Provide the [X, Y] coordinate of the cell's center where the given text is located.  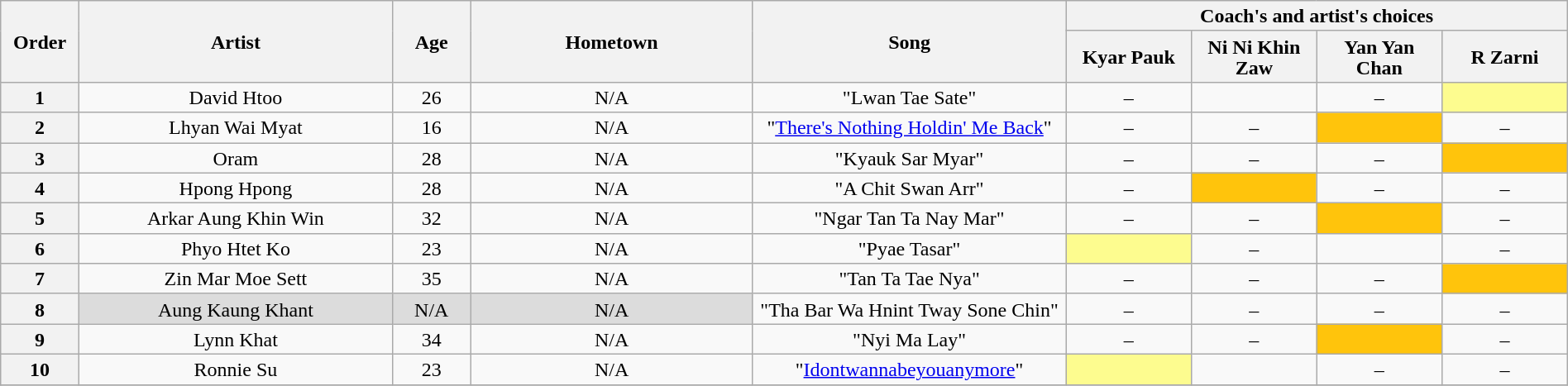
Arkar Aung Khin Win [235, 218]
8 [40, 309]
Kyar Pauk [1129, 56]
3 [40, 157]
R Zarni [1505, 56]
10 [40, 369]
Coach's and artist's choices [1317, 17]
Hometown [612, 41]
"Tha Bar Wa Hnint Tway Sone Chin" [910, 309]
Song [910, 41]
Ronnie Su [235, 369]
"Nyi Ma Lay" [910, 339]
Phyo Htet Ko [235, 248]
Lynn Khat [235, 339]
Yan Yan Chan [1379, 56]
Lhyan Wai Myat [235, 127]
Hpong Hpong [235, 188]
"Idontwannabeyouanymore" [910, 369]
Order [40, 41]
1 [40, 98]
"Pyae Tasar" [910, 248]
Zin Mar Moe Sett [235, 279]
David Htoo [235, 98]
"Lwan Tae Sate" [910, 98]
9 [40, 339]
Age [432, 41]
26 [432, 98]
32 [432, 218]
34 [432, 339]
7 [40, 279]
16 [432, 127]
"A Chit Swan Arr" [910, 188]
2 [40, 127]
6 [40, 248]
Ni Ni Khin Zaw [1255, 56]
"Ngar Tan Ta Nay Mar" [910, 218]
"There's Nothing Holdin' Me Back" [910, 127]
"Kyauk Sar Myar" [910, 157]
5 [40, 218]
Oram [235, 157]
Aung Kaung Khant [235, 309]
"Tan Ta Tae Nya" [910, 279]
35 [432, 279]
4 [40, 188]
Artist [235, 41]
